Return the (x, y) coordinate for the center point of the cell that contains the specified text.  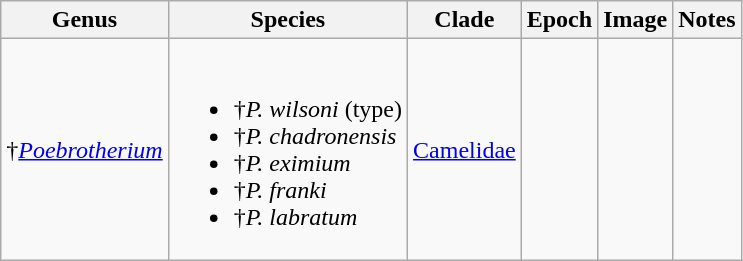
Species (288, 20)
Epoch (559, 20)
Clade (465, 20)
Genus (84, 20)
Notes (707, 20)
†Poebrotherium (84, 150)
†P. wilsoni (type)†P. chadronensis†P. eximium†P. franki†P. labratum (288, 150)
Camelidae (465, 150)
Image (636, 20)
